Provide the (X, Y) coordinate of the cell's center where the given text is located.  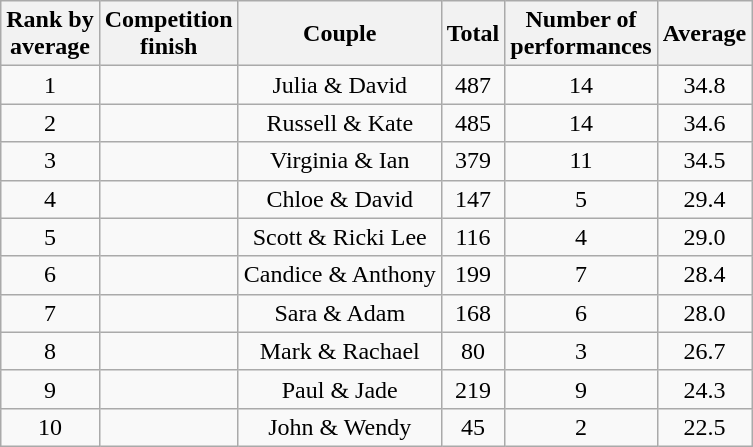
Scott & Ricki Lee (340, 237)
Total (473, 34)
24.3 (704, 389)
116 (473, 237)
487 (473, 85)
Number ofperformances (581, 34)
219 (473, 389)
34.6 (704, 123)
199 (473, 275)
11 (581, 161)
379 (473, 161)
10 (50, 427)
34.8 (704, 85)
Virginia & Ian (340, 161)
28.4 (704, 275)
John & Wendy (340, 427)
28.0 (704, 313)
Couple (340, 34)
29.0 (704, 237)
485 (473, 123)
34.5 (704, 161)
Competitionfinish (168, 34)
8 (50, 351)
Mark & Rachael (340, 351)
Paul & Jade (340, 389)
29.4 (704, 199)
Sara & Adam (340, 313)
Rank byaverage (50, 34)
Chloe & David (340, 199)
80 (473, 351)
22.5 (704, 427)
Average (704, 34)
168 (473, 313)
Russell & Kate (340, 123)
Candice & Anthony (340, 275)
26.7 (704, 351)
147 (473, 199)
45 (473, 427)
Julia & David (340, 85)
1 (50, 85)
